Return the [X, Y] coordinate for the center point of the cell that contains the specified text.  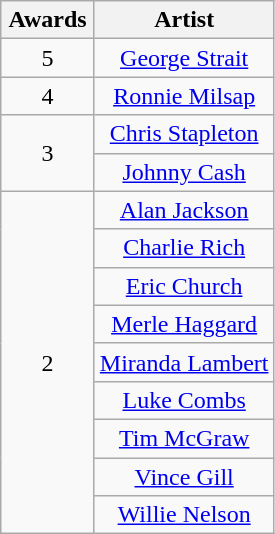
2 [48, 362]
Eric Church [184, 286]
Willie Nelson [184, 515]
Miranda Lambert [184, 362]
Artist [184, 20]
Luke Combs [184, 400]
5 [48, 58]
George Strait [184, 58]
Vince Gill [184, 477]
Awards [48, 20]
3 [48, 153]
Alan Jackson [184, 210]
Johnny Cash [184, 172]
Charlie Rich [184, 248]
4 [48, 96]
Tim McGraw [184, 438]
Chris Stapleton [184, 134]
Ronnie Milsap [184, 96]
Merle Haggard [184, 324]
